Determine the (X, Y) coordinate at the center of the cell enclosing the given text.  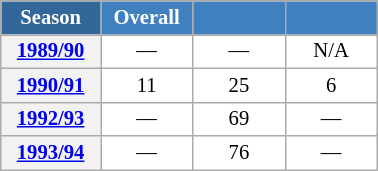
11 (146, 85)
Season (51, 17)
Overall (146, 17)
1989/90 (51, 51)
76 (239, 153)
25 (239, 85)
N/A (331, 51)
1990/91 (51, 85)
69 (239, 119)
1992/93 (51, 119)
1993/94 (51, 153)
6 (331, 85)
